Extract the (X, Y) coordinate from the center of the cell holding the provided text.  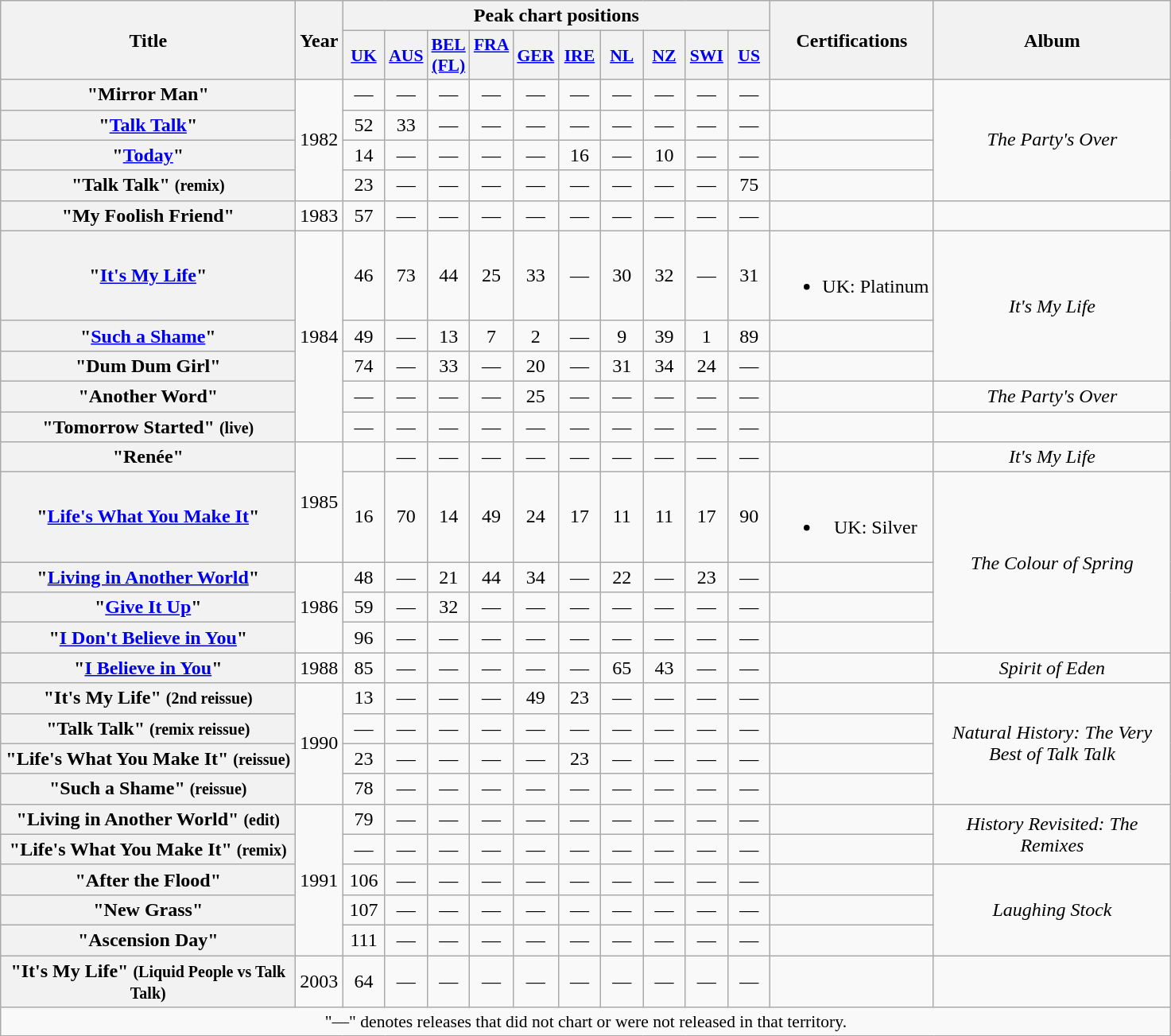
75 (749, 185)
21 (448, 577)
Certifications (852, 40)
"Living in Another World" (148, 577)
64 (364, 981)
59 (364, 607)
1991 (320, 879)
Spirit of Eden (1053, 668)
Album (1053, 40)
AUS (405, 56)
79 (364, 819)
"Dum Dum Girl" (148, 366)
Natural History: The Very Best of Talk Talk (1053, 743)
1985 (320, 502)
"Renée" (148, 457)
History Revisited: The Remixes (1053, 834)
"It's My Life" (2nd reissue) (148, 698)
"—" denotes releases that did not chart or were not released in that territory. (586, 1022)
96 (364, 638)
73 (405, 275)
"Give It Up" (148, 607)
"Mirror Man" (148, 95)
48 (364, 577)
"New Grass" (148, 910)
1990 (320, 743)
"Talk Talk" (remix) (148, 185)
UK: Silver (852, 517)
UK: Platinum (852, 275)
"Ascension Day" (148, 940)
"Talk Talk" (148, 125)
FRA (491, 56)
7 (491, 336)
107 (364, 910)
"I Don't Believe in You" (148, 638)
NL (622, 56)
BEL (FL) (448, 56)
Title (148, 40)
UK (364, 56)
"Tomorrow Started" (live) (148, 427)
"Talk Talk" (remix reissue) (148, 728)
"Such a Shame" (148, 336)
2003 (320, 981)
"Today" (148, 155)
106 (364, 879)
89 (749, 336)
"I Believe in You" (148, 668)
"Life's What You Make It" (148, 517)
2 (536, 336)
Laughing Stock (1053, 910)
1986 (320, 607)
1988 (320, 668)
"My Foolish Friend" (148, 215)
20 (536, 366)
SWI (706, 56)
NZ (665, 56)
"It's My Life" (Liquid People vs Talk Talk) (148, 981)
"After the Flood" (148, 879)
30 (622, 275)
US (749, 56)
22 (622, 577)
43 (665, 668)
9 (622, 336)
85 (364, 668)
The Colour of Spring (1053, 563)
"Living in Another World" (edit) (148, 819)
70 (405, 517)
90 (749, 517)
GER (536, 56)
IRE (579, 56)
78 (364, 789)
"It's My Life" (148, 275)
"Another Word" (148, 396)
65 (622, 668)
1982 (320, 140)
111 (364, 940)
"Such a Shame" (reissue) (148, 789)
1983 (320, 215)
"Life's What You Make It" (reissue) (148, 759)
57 (364, 215)
1984 (320, 336)
Peak chart positions (556, 16)
52 (364, 125)
39 (665, 336)
10 (665, 155)
74 (364, 366)
46 (364, 275)
Year (320, 40)
1 (706, 336)
"Life's What You Make It" (remix) (148, 849)
